For the text-containing cell, return its midpoint in (x, y) coordinate format. 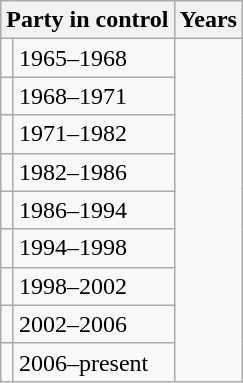
2002–2006 (94, 324)
1965–1968 (94, 58)
1986–1994 (94, 210)
1982–1986 (94, 172)
1998–2002 (94, 286)
1971–1982 (94, 134)
Party in control (88, 20)
1968–1971 (94, 96)
1994–1998 (94, 248)
Years (208, 20)
2006–present (94, 362)
